Provide the (X, Y) coordinate of the cell's center where the given text is located.  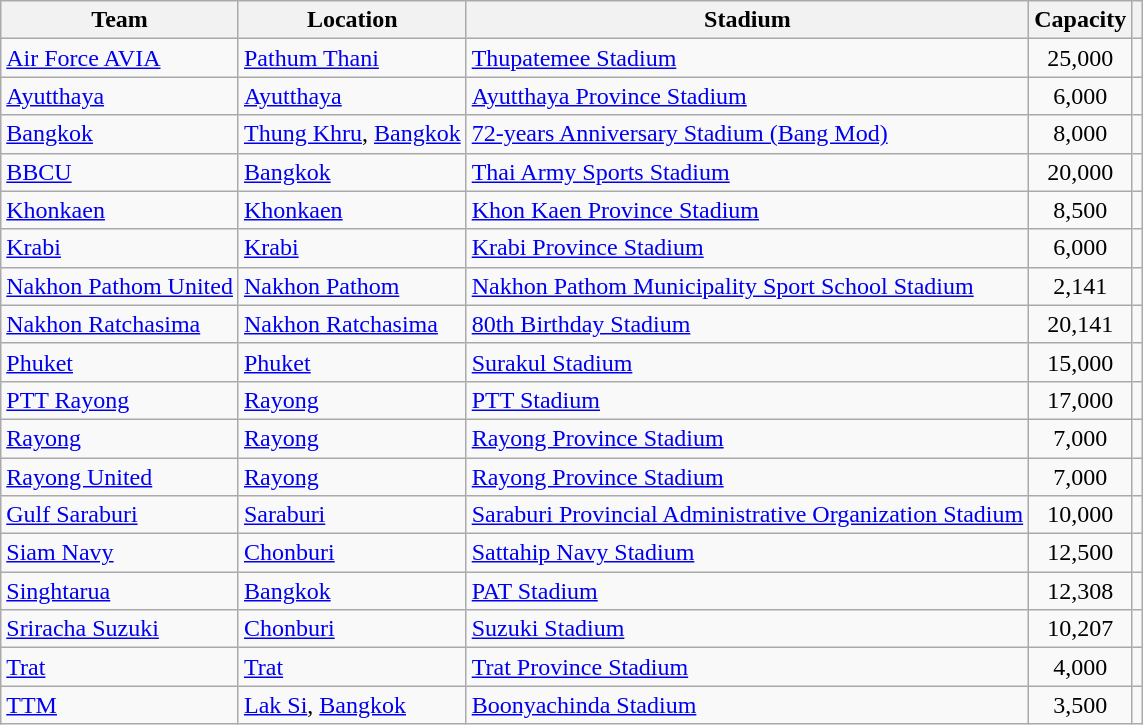
Thai Army Sports Stadium (748, 172)
Khon Kaen Province Stadium (748, 210)
Nakhon Pathom Municipality Sport School Stadium (748, 286)
8,000 (1080, 134)
15,000 (1080, 362)
20,000 (1080, 172)
PTT Rayong (120, 400)
Sriracha Suzuki (120, 629)
Ayutthaya Province Stadium (748, 96)
Trat Province Stadium (748, 667)
Stadium (748, 20)
Krabi Province Stadium (748, 248)
Nakhon Pathom United (120, 286)
Saraburi (352, 515)
Nakhon Pathom (352, 286)
TTM (120, 705)
17,000 (1080, 400)
Saraburi Provincial Administrative Organization Stadium (748, 515)
Rayong United (120, 477)
BBCU (120, 172)
Team (120, 20)
72-years Anniversary Stadium (Bang Mod) (748, 134)
12,500 (1080, 553)
Suzuki Stadium (748, 629)
Capacity (1080, 20)
4,000 (1080, 667)
Location (352, 20)
PAT Stadium (748, 591)
8,500 (1080, 210)
20,141 (1080, 324)
Singhtarua (120, 591)
2,141 (1080, 286)
10,207 (1080, 629)
Siam Navy (120, 553)
PTT Stadium (748, 400)
Sattahip Navy Stadium (748, 553)
Thung Khru, Bangkok (352, 134)
3,500 (1080, 705)
Boonyachinda Stadium (748, 705)
12,308 (1080, 591)
80th Birthday Stadium (748, 324)
25,000 (1080, 58)
Pathum Thani (352, 58)
Surakul Stadium (748, 362)
Lak Si, Bangkok (352, 705)
Air Force AVIA (120, 58)
Thupatemee Stadium (748, 58)
10,000 (1080, 515)
Gulf Saraburi (120, 515)
